Identify which cell holds the provided text, then report its [X, Y] central coordinate. 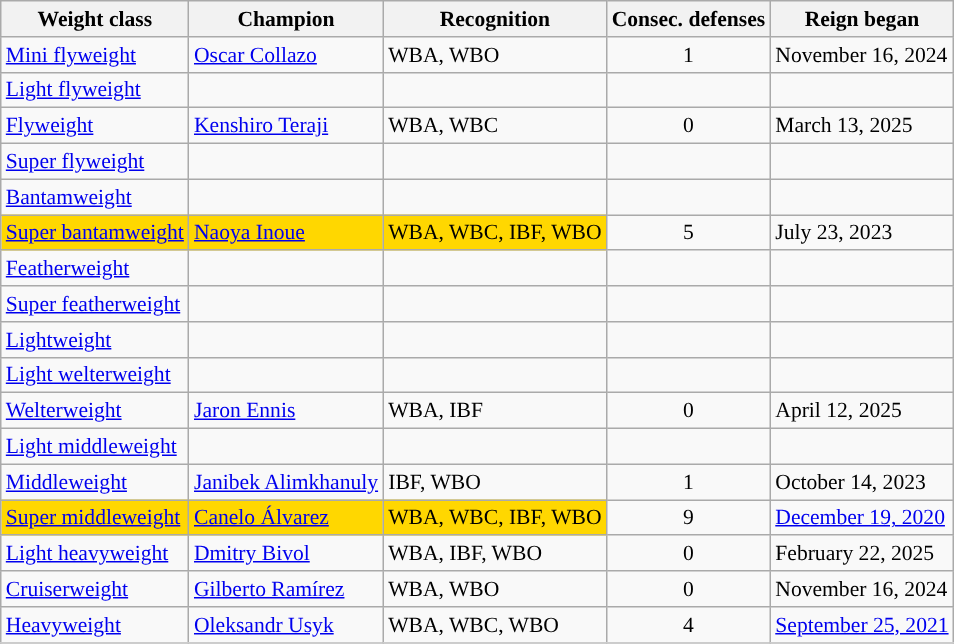
July 23, 2023 [862, 232]
5 [689, 232]
Featherweight [95, 268]
April 12, 2025 [862, 411]
Super bantamweight [95, 232]
Heavyweight [95, 624]
Lightweight [95, 339]
Bantamweight [95, 197]
February 22, 2025 [862, 553]
October 14, 2023 [862, 482]
Light heavyweight [95, 553]
December 19, 2020 [862, 518]
Super flyweight [95, 161]
Light welterweight [95, 375]
WBA, IBF, WBO [494, 553]
Oscar Collazo [286, 54]
Consec. defenses [689, 19]
Kenshiro Teraji [286, 126]
Jaron Ennis [286, 411]
Middleweight [95, 482]
Janibek Alimkhanuly [286, 482]
Recognition [494, 19]
Super middleweight [95, 518]
Gilberto Ramírez [286, 589]
WBA, IBF [494, 411]
Mini flyweight [95, 54]
WBA, WBC, WBO [494, 624]
March 13, 2025 [862, 126]
September 25, 2021 [862, 624]
Flyweight [95, 126]
9 [689, 518]
Light flyweight [95, 90]
Reign began [862, 19]
Oleksandr Usyk [286, 624]
Canelo Álvarez [286, 518]
Weight class [95, 19]
Welterweight [95, 411]
Dmitry Bivol [286, 553]
Naoya Inoue [286, 232]
Cruiserweight [95, 589]
Super featherweight [95, 304]
4 [689, 624]
IBF, WBO [494, 482]
Light middleweight [95, 446]
WBA, WBC [494, 126]
Champion [286, 19]
